Output the [x, y] coordinate of the center of the cell containing the given text.  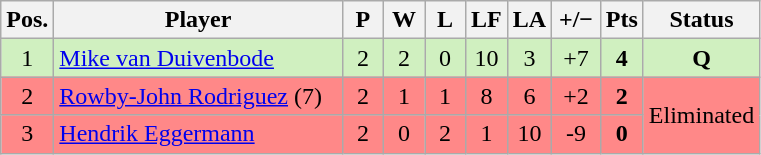
4 [622, 58]
LA [529, 20]
Eliminated [701, 115]
Pos. [28, 20]
Status [701, 20]
P [362, 20]
Rowby-John Rodriguez (7) [198, 96]
8 [487, 96]
Pts [622, 20]
+7 [576, 58]
-9 [576, 134]
LF [487, 20]
Player [198, 20]
Q [701, 58]
W [404, 20]
+2 [576, 96]
+/− [576, 20]
Mike van Duivenbode [198, 58]
Hendrik Eggermann [198, 134]
L [444, 20]
6 [529, 96]
